From the cell containing the given text, extract its center point as [x, y] coordinate. 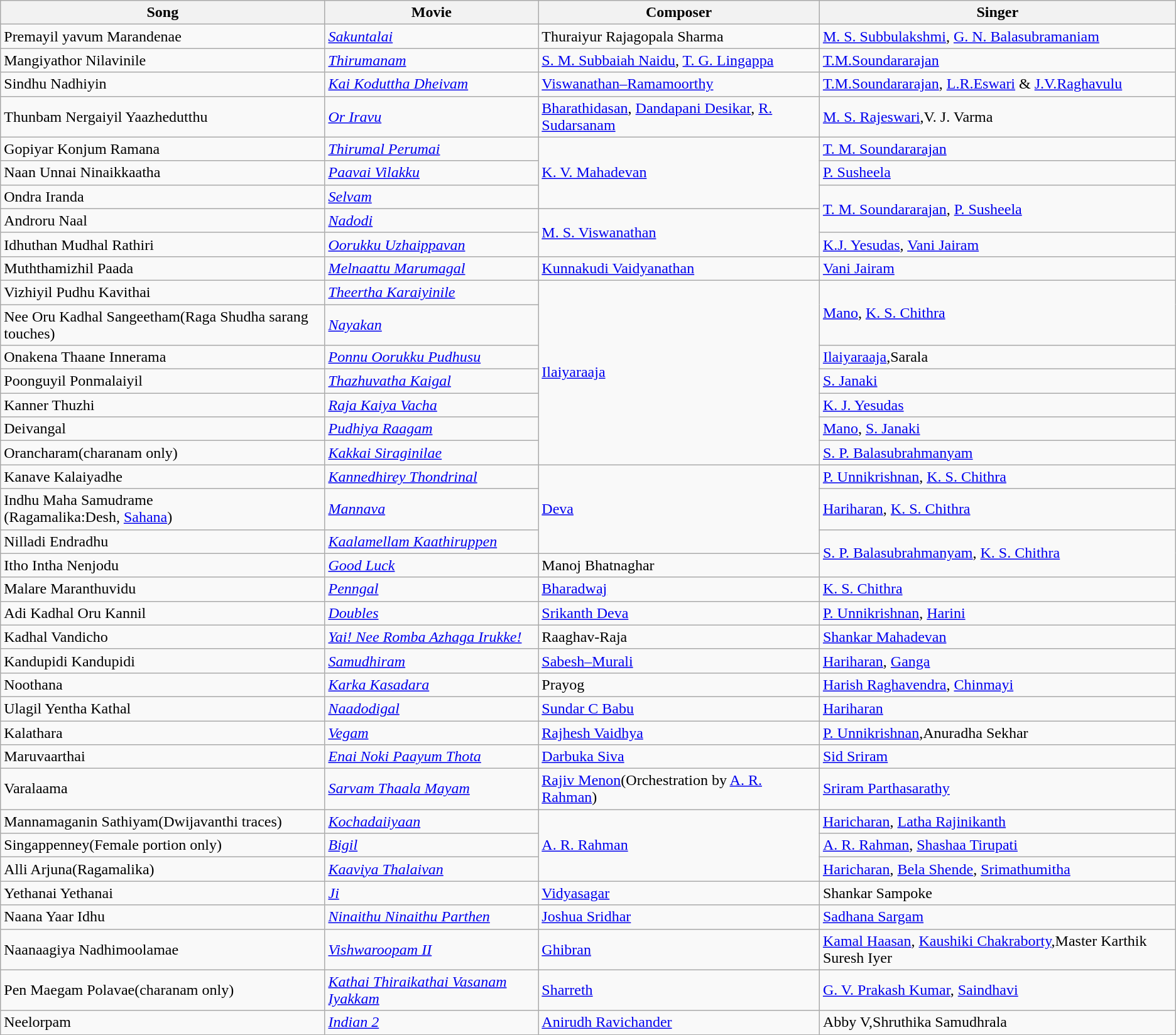
Viswanathan–Ramamoorthy [679, 84]
Vegam [432, 733]
Darbuka Siva [679, 757]
Ninaithu Ninaithu Parthen [432, 917]
Sarvam Thaala Mayam [432, 789]
Hariharan [998, 708]
Kadhal Vandicho [163, 637]
Premayil yavum Marandenae [163, 36]
Or Iravu [432, 117]
Sundar C Babu [679, 708]
Deivangal [163, 429]
Sharreth [679, 990]
Naanaagiya Nadhimoolamae [163, 950]
Kanave Kalaiyadhe [163, 477]
Vishwaroopam II [432, 950]
Paavai Vilakku [432, 173]
Selvam [432, 197]
Naadodigal [432, 708]
Harish Raghavendra, Chinmayi [998, 685]
Haricharan, Latha Rajinikanth [998, 821]
Ilaiyaraaja,Sarala [998, 357]
Nee Oru Kadhal Sangeetham(Raga Shudha sarang touches) [163, 324]
Kalathara [163, 733]
Sabesh–Murali [679, 661]
Mannava [432, 509]
Shankar Sampoke [998, 893]
Alli Arjuna(Ragamalika) [163, 869]
M. S. Subbulakshmi, G. N. Balasubramaniam [998, 36]
Hariharan, Ganga [998, 661]
Samudhiram [432, 661]
Kanner Thuzhi [163, 405]
Malare Maranthuvidu [163, 589]
Hariharan, K. S. Chithra [998, 509]
Indhu Maha Samudrame(Ragamalika:Desh, Sahana) [163, 509]
Poonguyil Ponmalaiyil [163, 381]
Thirumal Perumai [432, 149]
Deva [679, 509]
T. M. Soundararajan [998, 149]
Kaalamellam Kaathiruppen [432, 541]
Melnaattu Marumagal [432, 268]
Ulagil Yentha Kathal [163, 708]
Good Luck [432, 565]
Composer [679, 13]
S. M. Subbaiah Naidu, T. G. Lingappa [679, 60]
Muththamizhil Paada [163, 268]
S. P. Balasubrahmanyam [998, 453]
M. S. Rajeswari,V. J. Varma [998, 117]
Prayog [679, 685]
Singappenney(Female portion only) [163, 845]
Nadodi [432, 220]
Itho Intha Nenjodu [163, 565]
Nayakan [432, 324]
Haricharan, Bela Shende, Srimathumitha [998, 869]
Thunbam Nergaiyil Yaazhedutthu [163, 117]
K. V. Mahadevan [679, 173]
Kannedhirey Thondrinal [432, 477]
Varalaama [163, 789]
Rajhesh Vaidhya [679, 733]
Sid Sriram [998, 757]
Doubles [432, 613]
Srikanth Deva [679, 613]
M. S. Viswanathan [679, 232]
Yethanai Yethanai [163, 893]
K. J. Yesudas [998, 405]
Mano, K. S. Chithra [998, 313]
Vizhiyil Pudhu Kavithai [163, 292]
Kaaviya Thalaivan [432, 869]
Adi Kadhal Oru Kannil [163, 613]
Raaghav-Raja [679, 637]
Idhuthan Mudhal Rathiri [163, 244]
Pen Maegam Polavae(charanam only) [163, 990]
Thuraiyur Rajagopala Sharma [679, 36]
Abby V,Shruthika Samudhrala [998, 1022]
Noothana [163, 685]
Gopiyar Konjum Ramana [163, 149]
Karka Kasadara [432, 685]
Kunnakudi Vaidyanathan [679, 268]
Yai! Nee Romba Azhaga Irukke! [432, 637]
Bigil [432, 845]
Mannamaganin Sathiyam(Dwijavanthi traces) [163, 821]
Pudhiya Raagam [432, 429]
Song [163, 13]
Ponnu Oorukku Pudhusu [432, 357]
Bharadwaj [679, 589]
Mano, S. Janaki [998, 429]
K. S. Chithra [998, 589]
Kai Koduttha Dheivam [432, 84]
P. Unnikrishnan, Harini [998, 613]
Vani Jairam [998, 268]
T.M.Soundararajan, L.R.Eswari & J.V.Raghavulu [998, 84]
T.M.Soundararajan [998, 60]
Joshua Sridhar [679, 917]
Shankar Mahadevan [998, 637]
P. Unnikrishnan,Anuradha Sekhar [998, 733]
Anirudh Ravichander [679, 1022]
Androru Naal [163, 220]
Oorukku Uzhaippavan [432, 244]
Sadhana Sargam [998, 917]
Indian 2 [432, 1022]
Mangiyathor Nilavinile [163, 60]
Thazhuvatha Kaigal [432, 381]
S. Janaki [998, 381]
Manoj Bhatnaghar [679, 565]
Rajiv Menon(Orchestration by A. R. Rahman) [679, 789]
Nilladi Endradhu [163, 541]
Movie [432, 13]
Onakena Thaane Innerama [163, 357]
Ghibran [679, 950]
P. Susheela [998, 173]
Maruvaarthai [163, 757]
Ilaiyaraaja [679, 372]
K.J. Yesudas, Vani Jairam [998, 244]
A. R. Rahman, Shashaa Tirupati [998, 845]
Kochadaiiyaan [432, 821]
Orancharam(charanam only) [163, 453]
Sriram Parthasarathy [998, 789]
Vidyasagar [679, 893]
S. P. Balasubrahmanyam, K. S. Chithra [998, 553]
Kathai Thiraikathai Vasanam Iyakkam [432, 990]
P. Unnikrishnan, K. S. Chithra [998, 477]
T. M. Soundararajan, P. Susheela [998, 209]
Enai Noki Paayum Thota [432, 757]
Theertha Karaiyinile [432, 292]
Ji [432, 893]
Singer [998, 13]
Sindhu Nadhiyin [163, 84]
Raja Kaiya Vacha [432, 405]
Penngal [432, 589]
Naan Unnai Ninaikkaatha [163, 173]
A. R. Rahman [679, 845]
Thirumanam [432, 60]
Neelorpam [163, 1022]
Bharathidasan, Dandapani Desikar, R. Sudarsanam [679, 117]
Ondra Iranda [163, 197]
Kamal Haasan, Kaushiki Chakraborty,Master Karthik Suresh Iyer [998, 950]
Kandupidi Kandupidi [163, 661]
Kakkai Siraginilae [432, 453]
Naana Yaar Idhu [163, 917]
Sakuntalai [432, 36]
G. V. Prakash Kumar, Saindhavi [998, 990]
